Capture the cell that displays the provided text and extract its (X, Y) central coordinate. 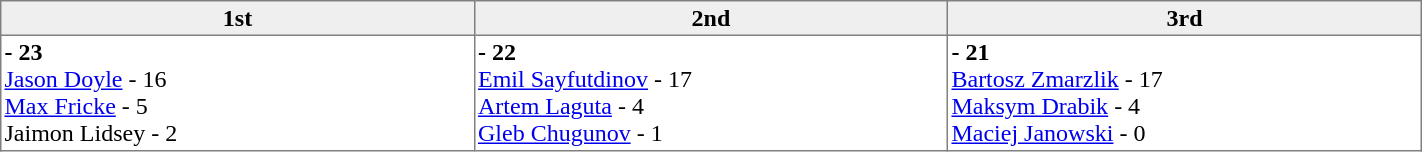
1st (238, 18)
- 22Emil Sayfutdinov - 17Artem Laguta - 4Gleb Chugunov - 1 (710, 93)
3rd (1185, 18)
2nd (710, 18)
- 23Jason Doyle - 16Max Fricke - 5Jaimon Lidsey - 2 (238, 93)
- 21Bartosz Zmarzlik - 17Maksym Drabik - 4Maciej Janowski - 0 (1185, 93)
